Capture the cell that displays the provided text and extract its [x, y] central coordinate. 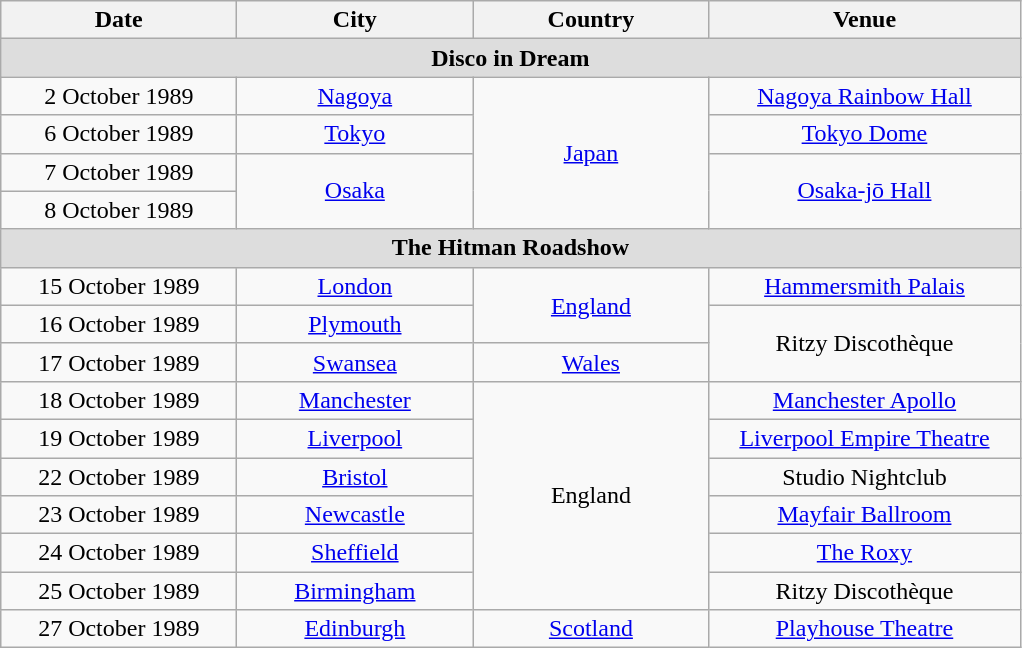
24 October 1989 [119, 553]
Osaka-jō Hall [864, 191]
17 October 1989 [119, 362]
Wales [591, 362]
23 October 1989 [119, 515]
Date [119, 20]
19 October 1989 [119, 438]
Bristol [355, 477]
Tokyo Dome [864, 134]
8 October 1989 [119, 210]
Scotland [591, 629]
25 October 1989 [119, 591]
Newcastle [355, 515]
Hammersmith Palais [864, 286]
18 October 1989 [119, 400]
Manchester [355, 400]
Japan [591, 153]
London [355, 286]
Studio Nightclub [864, 477]
Nagoya Rainbow Hall [864, 96]
Liverpool Empire Theatre [864, 438]
Swansea [355, 362]
27 October 1989 [119, 629]
15 October 1989 [119, 286]
Mayfair Ballroom [864, 515]
Nagoya [355, 96]
2 October 1989 [119, 96]
The Hitman Roadshow [510, 248]
16 October 1989 [119, 324]
Liverpool [355, 438]
Sheffield [355, 553]
Birmingham [355, 591]
City [355, 20]
Playhouse Theatre [864, 629]
Country [591, 20]
6 October 1989 [119, 134]
7 October 1989 [119, 172]
Plymouth [355, 324]
Osaka [355, 191]
Disco in Dream [510, 58]
Tokyo [355, 134]
Venue [864, 20]
The Roxy [864, 553]
22 October 1989 [119, 477]
Edinburgh [355, 629]
Manchester Apollo [864, 400]
